Detect which cell encompasses the target text, then output its [X, Y] center coordinate. 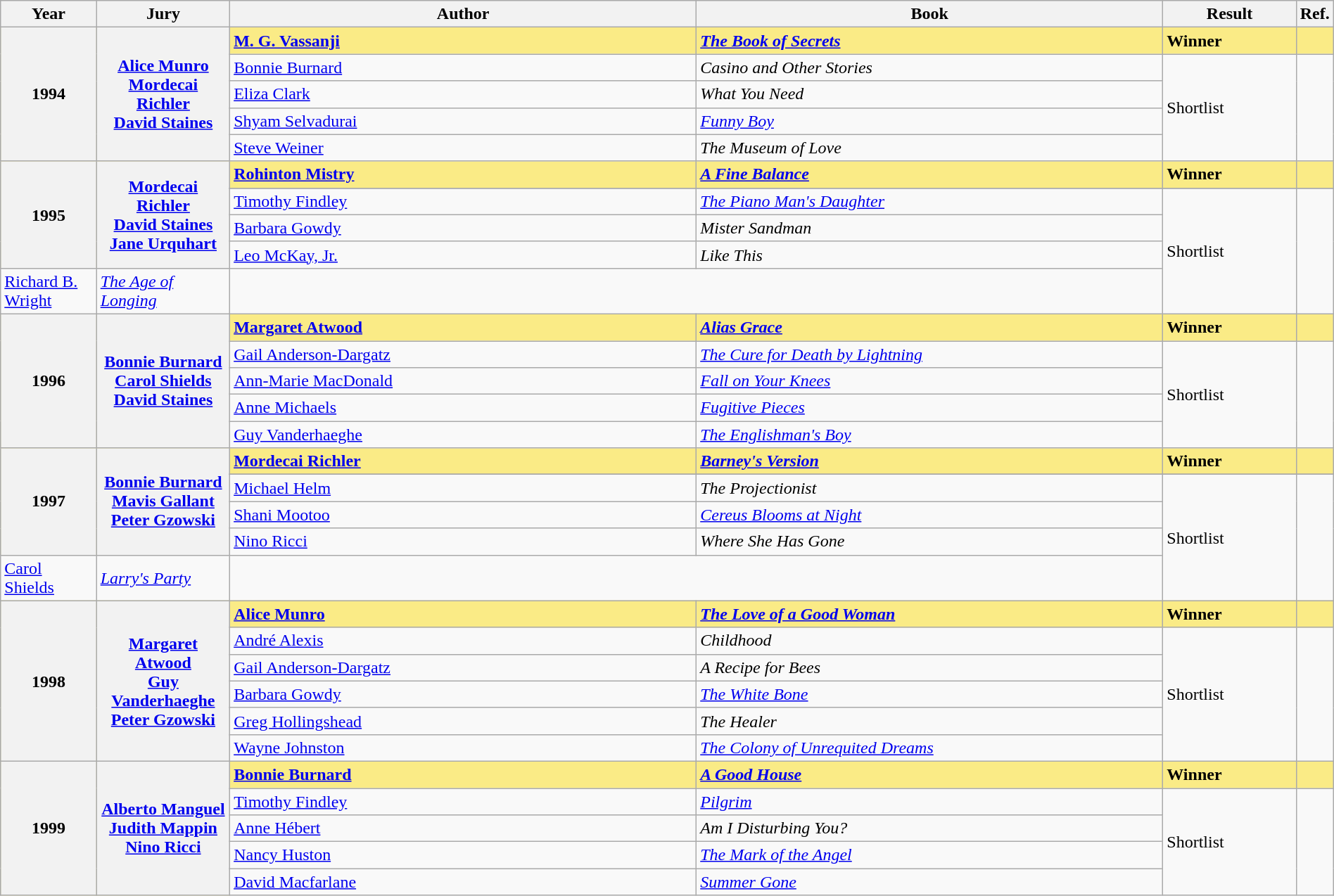
What You Need [930, 94]
Anne Hébert [463, 828]
Am I Disturbing You? [930, 828]
Year [49, 14]
Leo McKay, Jr. [463, 255]
Alberto ManguelJudith MappinNino Ricci [163, 828]
Carol Shields [49, 578]
The Mark of the Angel [930, 855]
1999 [49, 828]
The Age of Longing [163, 291]
Nino Ricci [463, 542]
Fugitive Pieces [930, 408]
Ref. [1314, 14]
Cereus Blooms at Night [930, 515]
Pilgrim [930, 801]
The Museum of Love [930, 148]
Richard B. Wright [49, 291]
1995 [49, 215]
Bonnie BurnardMavis GallantPeter Gzowski [163, 501]
Margaret AtwoodGuy VanderhaeghePeter Gzowski [163, 681]
The Cure for Death by Lightning [930, 354]
The Piano Man's Daughter [930, 201]
Rohinton Mistry [463, 174]
The Colony of Unrequited Dreams [930, 748]
Bonnie BurnardCarol ShieldsDavid Staines [163, 380]
Result [1230, 14]
Steve Weiner [463, 148]
Shyam Selvadurai [463, 121]
Wayne Johnston [463, 748]
1997 [49, 501]
Author [463, 14]
Ann-Marie MacDonald [463, 381]
André Alexis [463, 641]
Eliza Clark [463, 94]
Alias Grace [930, 327]
The White Bone [930, 694]
Funny Boy [930, 121]
Childhood [930, 641]
1996 [49, 380]
A Recipe for Bees [930, 667]
Like This [930, 255]
Anne Michaels [463, 408]
Guy Vanderhaeghe [463, 435]
The Projectionist [930, 488]
Mordecai RichlerDavid StainesJane Urquhart [163, 215]
Larry's Party [163, 578]
Where She Has Gone [930, 542]
Alice Munro [463, 614]
Fall on Your Knees [930, 381]
Book [930, 14]
The Book of Secrets [930, 41]
Margaret Atwood [463, 327]
1998 [49, 681]
Summer Gone [930, 882]
A Fine Balance [930, 174]
David Macfarlane [463, 882]
The Englishman's Boy [930, 435]
Nancy Huston [463, 855]
Casino and Other Stories [930, 68]
The Healer [930, 721]
Alice MunroMordecai RichlerDavid Staines [163, 94]
A Good House [930, 774]
Barney's Version [930, 461]
Shani Mootoo [463, 515]
Mister Sandman [930, 228]
M. G. Vassanji [463, 41]
Mordecai Richler [463, 461]
Greg Hollingshead [463, 721]
Jury [163, 14]
The Love of a Good Woman [930, 614]
1994 [49, 94]
Michael Helm [463, 488]
